Return (X, Y) of the center of cell containing provided text 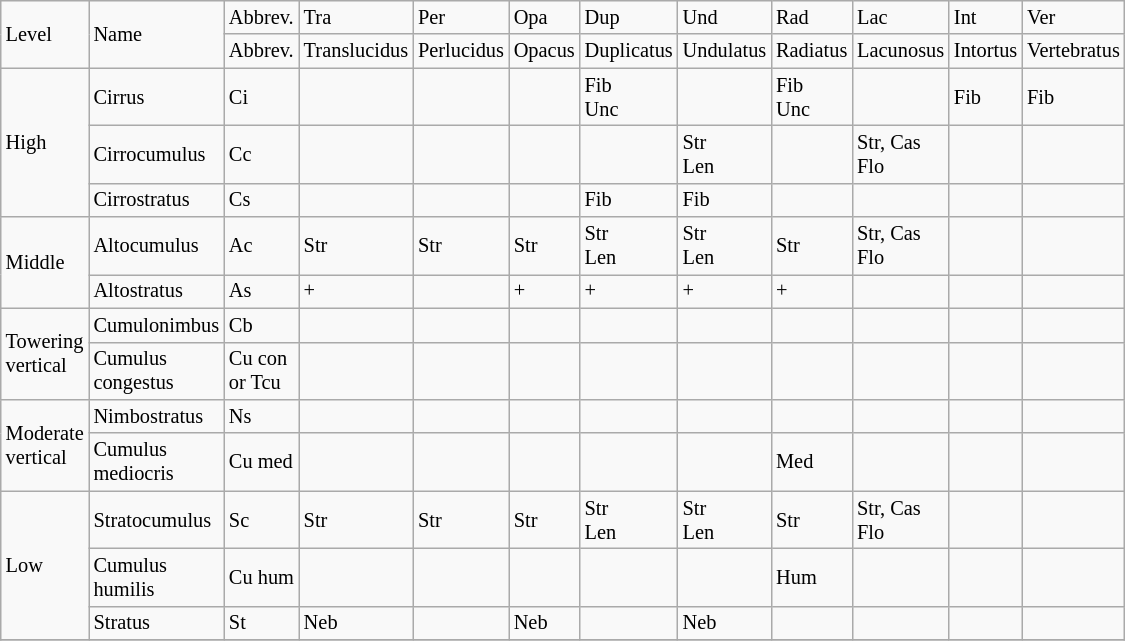
As (262, 291)
Cumulonimbus (156, 325)
Ver (1074, 17)
Low (45, 566)
Ns (262, 416)
Vertebratus (1074, 51)
Cu con or Tcu (262, 371)
Opacus (544, 51)
Toweringvertical (45, 354)
Cu med (262, 462)
Stratus (156, 623)
Altocumulus (156, 246)
St (262, 623)
High (45, 142)
Cumulushumilis (156, 577)
Intortus (986, 51)
Cc (262, 154)
Dup (629, 17)
Cs (262, 200)
Translucidus (356, 51)
Und (724, 17)
Per (461, 17)
Moderatevertical (45, 444)
Radiatus (812, 51)
Rad (812, 17)
Lac (900, 17)
Lacunosus (900, 51)
Altostratus (156, 291)
Stratocumulus (156, 520)
Cumulusmediocris (156, 462)
Cb (262, 325)
Cumuluscongestus (156, 371)
Cirrocumulus (156, 154)
Ac (262, 246)
Med (812, 462)
Middle (45, 262)
Tra (356, 17)
Int (986, 17)
Duplicatus (629, 51)
Cirrostratus (156, 200)
Cu hum (262, 577)
Cirrus (156, 97)
Hum (812, 577)
Level (45, 34)
Sc (262, 520)
Undulatus (724, 51)
Perlucidus (461, 51)
Name (156, 34)
Opa (544, 17)
Ci (262, 97)
Nimbostratus (156, 416)
